Find where the given text appears and provide that cell's center as (X, Y) coordinate. 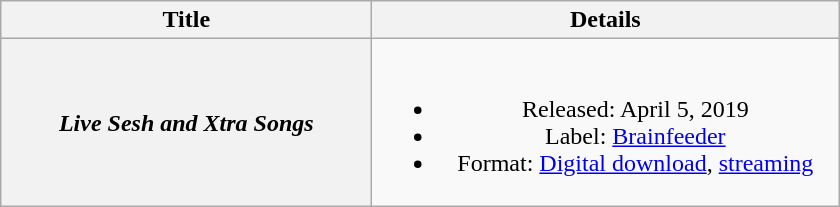
Details (606, 20)
Live Sesh and Xtra Songs (186, 122)
Released: April 5, 2019Label: BrainfeederFormat: Digital download, streaming (606, 122)
Title (186, 20)
